Find where the given text appears and provide that cell's center as [x, y] coordinate. 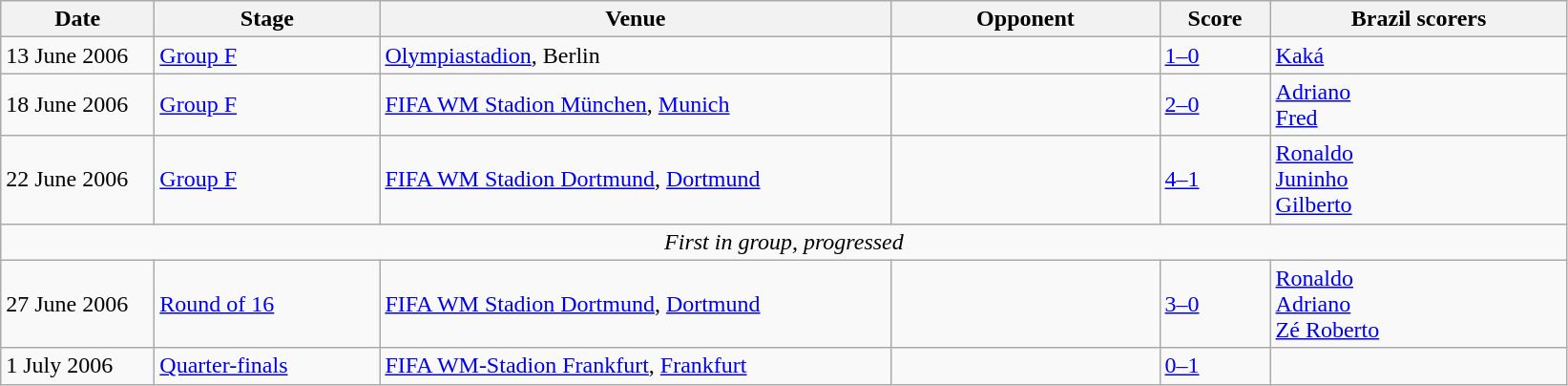
0–1 [1215, 366]
18 June 2006 [78, 105]
13 June 2006 [78, 55]
Adriano Fred [1418, 105]
Olympiastadion, Berlin [636, 55]
2–0 [1215, 105]
Venue [636, 19]
Quarter-finals [267, 366]
3–0 [1215, 304]
FIFA WM-Stadion Frankfurt, Frankfurt [636, 366]
Kaká [1418, 55]
1 July 2006 [78, 366]
Brazil scorers [1418, 19]
Stage [267, 19]
Round of 16 [267, 304]
Opponent [1025, 19]
4–1 [1215, 180]
22 June 2006 [78, 180]
1–0 [1215, 55]
First in group, progressed [784, 242]
Ronaldo Juninho Gilberto [1418, 180]
Date [78, 19]
Score [1215, 19]
Ronaldo Adriano Zé Roberto [1418, 304]
FIFA WM Stadion München, Munich [636, 105]
27 June 2006 [78, 304]
